For the text-containing cell, return its midpoint in [x, y] coordinate format. 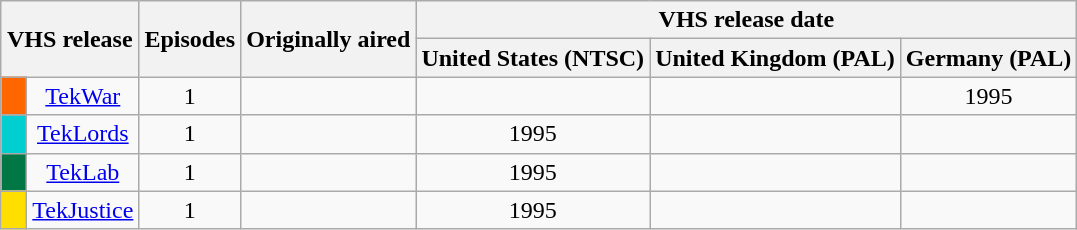
VHS release [70, 39]
TekJustice [83, 210]
Episodes [190, 39]
United States (NTSC) [533, 58]
Germany (PAL) [988, 58]
Originally aired [328, 39]
TekLab [83, 172]
VHS release date [746, 20]
TekLords [83, 134]
United Kingdom (PAL) [776, 58]
TekWar [83, 96]
